Find where the given text appears and provide that cell's center as [x, y] coordinate. 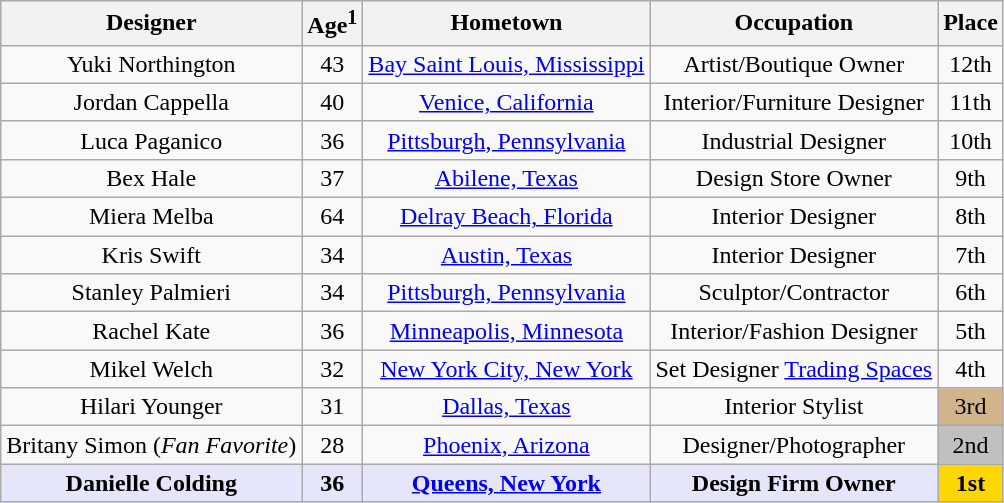
Interior Stylist [794, 407]
Bay Saint Louis, Mississippi [506, 64]
Danielle Colding [152, 483]
Design Store Owner [794, 178]
4th [971, 369]
12th [971, 64]
Occupation [794, 24]
Industrial Designer [794, 140]
7th [971, 255]
Sculptor/Contractor [794, 293]
Austin, Texas [506, 255]
Interior/Fashion Designer [794, 331]
New York City, New York [506, 369]
Phoenix, Arizona [506, 445]
43 [332, 64]
Hilari Younger [152, 407]
Age1 [332, 24]
Design Firm Owner [794, 483]
1st [971, 483]
Queens, New York [506, 483]
Jordan Cappella [152, 102]
9th [971, 178]
8th [971, 217]
Luca Paganico [152, 140]
Set Designer Trading Spaces [794, 369]
32 [332, 369]
10th [971, 140]
40 [332, 102]
Bex Hale [152, 178]
Designer/Photographer [794, 445]
6th [971, 293]
Venice, California [506, 102]
Kris Swift [152, 255]
31 [332, 407]
Artist/Boutique Owner [794, 64]
Delray Beach, Florida [506, 217]
Yuki Northington [152, 64]
Stanley Palmieri [152, 293]
Mikel Welch [152, 369]
Hometown [506, 24]
Dallas, Texas [506, 407]
Britany Simon (Fan Favorite) [152, 445]
5th [971, 331]
37 [332, 178]
Rachel Kate [152, 331]
Minneapolis, Minnesota [506, 331]
Miera Melba [152, 217]
3rd [971, 407]
2nd [971, 445]
11th [971, 102]
Place [971, 24]
Abilene, Texas [506, 178]
Interior/Furniture Designer [794, 102]
64 [332, 217]
Designer [152, 24]
28 [332, 445]
